Pinpoint the cell where the given text exists, returning its [X, Y] midpoint coordinate. 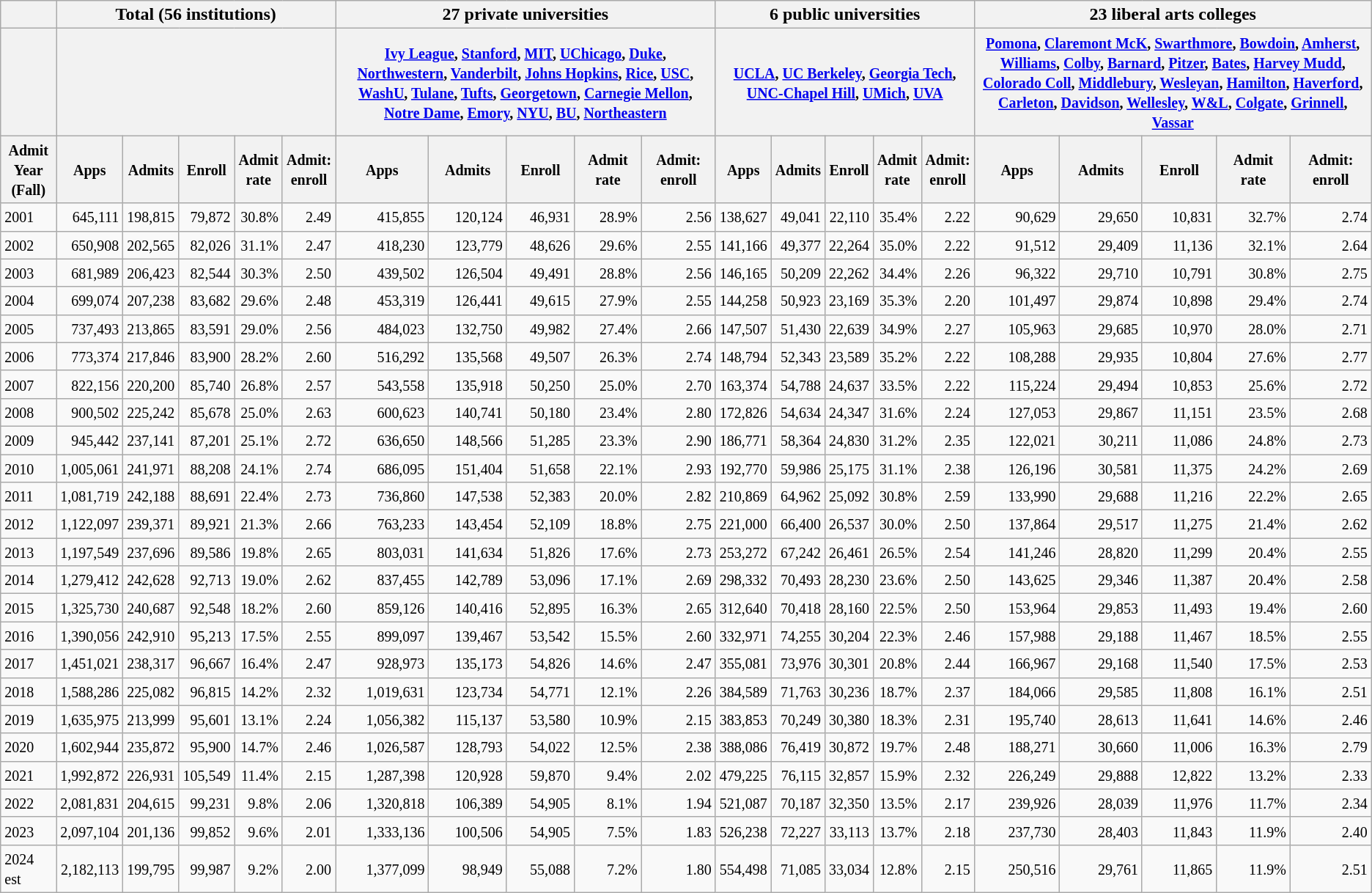
2.37 [948, 691]
70,493 [797, 580]
2010 [29, 468]
2022 [29, 803]
241,971 [151, 468]
2.79 [1331, 747]
66,400 [797, 524]
50,209 [797, 273]
2024 est [29, 868]
9.8% [259, 803]
15.5% [608, 636]
2.77 [1331, 356]
225,242 [151, 412]
29.4% [1253, 301]
120,928 [468, 775]
92,713 [207, 580]
96,815 [207, 691]
6 public universities [844, 15]
18.5% [1253, 636]
899,097 [383, 636]
54,022 [540, 747]
96,322 [1017, 273]
147,538 [468, 496]
148,794 [743, 356]
105,963 [1017, 328]
95,601 [207, 719]
11,976 [1179, 803]
12.1% [608, 691]
242,910 [151, 636]
18.2% [259, 608]
1,325,730 [89, 608]
24,347 [849, 412]
2,081,831 [89, 803]
199,795 [151, 868]
773,374 [89, 356]
1,019,631 [383, 691]
238,317 [151, 664]
25,175 [849, 468]
1,197,549 [89, 552]
2.44 [948, 664]
237,696 [151, 552]
250,516 [1017, 868]
29,710 [1101, 273]
67,242 [797, 552]
439,502 [383, 273]
23.3% [608, 440]
79,872 [207, 217]
516,292 [383, 356]
53,096 [540, 580]
UCLA, UC Berkeley, Georgia Tech,UNC-Chapel Hill, UMich, UVA [844, 82]
2.54 [948, 552]
35.3% [898, 301]
28,230 [849, 580]
383,853 [743, 719]
2005 [29, 328]
201,136 [151, 831]
71,763 [797, 691]
2.33 [1331, 775]
859,126 [383, 608]
143,454 [468, 524]
141,634 [468, 552]
99,987 [207, 868]
35.4% [898, 217]
29,585 [1101, 691]
2,097,104 [89, 831]
11,136 [1179, 245]
29,688 [1101, 496]
213,865 [151, 328]
11,216 [1179, 496]
54,771 [540, 691]
10.9% [608, 719]
100,506 [468, 831]
1,451,021 [89, 664]
27 private universities [526, 15]
50,923 [797, 301]
135,918 [468, 384]
202,565 [151, 245]
22.2% [1253, 496]
135,568 [468, 356]
221,000 [743, 524]
146,165 [743, 273]
2.93 [679, 468]
70,187 [797, 803]
206,423 [151, 273]
123,734 [468, 691]
76,419 [797, 747]
52,343 [797, 356]
95,213 [207, 636]
27.9% [608, 301]
23,589 [849, 356]
736,860 [383, 496]
1,635,975 [89, 719]
12,822 [1179, 775]
25.1% [259, 440]
479,225 [743, 775]
2002 [29, 245]
803,031 [383, 552]
49,041 [797, 217]
157,988 [1017, 636]
115,137 [468, 719]
1,320,818 [383, 803]
188,271 [1017, 747]
147,507 [743, 328]
240,687 [151, 608]
29,650 [1101, 217]
55,088 [540, 868]
137,864 [1017, 524]
128,793 [468, 747]
1,122,097 [89, 524]
89,586 [207, 552]
50,250 [540, 384]
166,967 [1017, 664]
144,258 [743, 301]
54,788 [797, 384]
30,380 [849, 719]
2.71 [1331, 328]
2.82 [679, 496]
10,898 [1179, 301]
2021 [29, 775]
133,990 [1017, 496]
123,779 [468, 245]
2.02 [679, 775]
2013 [29, 552]
29,853 [1101, 608]
2.34 [1331, 803]
29,888 [1101, 775]
142,789 [468, 580]
31.6% [898, 412]
2015 [29, 608]
53,580 [540, 719]
59,870 [540, 775]
26.5% [898, 552]
600,623 [383, 412]
30,872 [849, 747]
945,442 [89, 440]
17.1% [608, 580]
526,238 [743, 831]
1,026,587 [383, 747]
76,115 [797, 775]
2020 [29, 747]
2.01 [309, 831]
30,581 [1101, 468]
51,285 [540, 440]
30.3% [259, 273]
51,658 [540, 468]
10,853 [1179, 384]
28.2% [259, 356]
82,026 [207, 245]
19.8% [259, 552]
2018 [29, 691]
34.4% [898, 273]
217,846 [151, 356]
453,319 [383, 301]
11,375 [1179, 468]
16.1% [1253, 691]
29,761 [1101, 868]
204,615 [151, 803]
32,350 [849, 803]
90,629 [1017, 217]
2003 [29, 273]
737,493 [89, 328]
19.0% [259, 580]
19.4% [1253, 608]
2.40 [1331, 831]
1,390,056 [89, 636]
35.2% [898, 356]
2004 [29, 301]
11,299 [1179, 552]
48,626 [540, 245]
132,750 [468, 328]
12.5% [608, 747]
22,264 [849, 245]
11,086 [1179, 440]
31.2% [898, 440]
23,169 [849, 301]
28,613 [1101, 719]
554,498 [743, 868]
29,494 [1101, 384]
226,249 [1017, 775]
1,333,136 [383, 831]
26,461 [849, 552]
98,949 [468, 868]
22.1% [608, 468]
59,986 [797, 468]
2.70 [679, 384]
29,346 [1101, 580]
24,637 [849, 384]
1,056,382 [383, 719]
22,110 [849, 217]
51,430 [797, 328]
239,371 [151, 524]
29,935 [1101, 356]
7.2% [608, 868]
52,383 [540, 496]
Total (56 institutions) [196, 15]
388,086 [743, 747]
143,625 [1017, 580]
32,857 [849, 775]
521,087 [743, 803]
186,771 [743, 440]
1.83 [679, 831]
11,275 [1179, 524]
29.0% [259, 328]
33.5% [898, 384]
95,900 [207, 747]
28,160 [849, 608]
24.1% [259, 468]
22.3% [898, 636]
49,377 [797, 245]
242,188 [151, 496]
153,964 [1017, 608]
28,039 [1101, 803]
23.6% [898, 580]
9.4% [608, 775]
30,236 [849, 691]
83,591 [207, 328]
54,826 [540, 664]
35.0% [898, 245]
253,272 [743, 552]
127,053 [1017, 412]
9.6% [259, 831]
29,168 [1101, 664]
85,678 [207, 412]
15.9% [898, 775]
1.80 [679, 868]
25.6% [1253, 384]
2.80 [679, 412]
50,180 [540, 412]
29,188 [1101, 636]
126,441 [468, 301]
140,741 [468, 412]
2.59 [948, 496]
126,504 [468, 273]
54,634 [797, 412]
237,730 [1017, 831]
2001 [29, 217]
9.2% [259, 868]
52,895 [540, 608]
2.57 [309, 384]
11.7% [1253, 803]
21.3% [259, 524]
23.4% [608, 412]
52,109 [540, 524]
484,023 [383, 328]
58,364 [797, 440]
14.7% [259, 747]
26.3% [608, 356]
12.8% [898, 868]
2019 [29, 719]
543,558 [383, 384]
11.4% [259, 775]
384,589 [743, 691]
99,852 [207, 831]
18.7% [898, 691]
138,627 [743, 217]
10,831 [1179, 217]
18.3% [898, 719]
645,111 [89, 217]
2.00 [309, 868]
30,204 [849, 636]
20.8% [898, 664]
8.1% [608, 803]
1.94 [679, 803]
51,826 [540, 552]
33,113 [849, 831]
19.7% [898, 747]
71,085 [797, 868]
242,628 [151, 580]
135,173 [468, 664]
99,231 [207, 803]
126,196 [1017, 468]
1,081,719 [89, 496]
11,808 [1179, 691]
681,989 [89, 273]
53,542 [540, 636]
2.35 [948, 440]
636,650 [383, 440]
298,332 [743, 580]
24.2% [1253, 468]
73,976 [797, 664]
91,512 [1017, 245]
23 liberal arts colleges [1173, 15]
226,931 [151, 775]
29,685 [1101, 328]
22,262 [849, 273]
22,639 [849, 328]
10,804 [1179, 356]
140,416 [468, 608]
332,971 [743, 636]
11,843 [1179, 831]
207,238 [151, 301]
141,166 [743, 245]
184,066 [1017, 691]
2.18 [948, 831]
2011 [29, 496]
11,493 [1179, 608]
415,855 [383, 217]
1,377,099 [383, 868]
2.64 [1331, 245]
82,544 [207, 273]
30.0% [898, 524]
72,227 [797, 831]
210,869 [743, 496]
108,288 [1017, 356]
2.63 [309, 412]
13.2% [1253, 775]
27.4% [608, 328]
74,255 [797, 636]
2.53 [1331, 664]
2.90 [679, 440]
2.68 [1331, 412]
1,005,061 [89, 468]
106,389 [468, 803]
10,970 [1179, 328]
18.8% [608, 524]
2012 [29, 524]
686,095 [383, 468]
213,999 [151, 719]
27.6% [1253, 356]
198,815 [151, 217]
24,830 [849, 440]
87,201 [207, 440]
13.1% [259, 719]
29,409 [1101, 245]
70,249 [797, 719]
195,740 [1017, 719]
30,211 [1101, 440]
34.9% [898, 328]
2023 [29, 831]
22.4% [259, 496]
96,667 [207, 664]
24.8% [1253, 440]
85,740 [207, 384]
148,566 [468, 440]
355,081 [743, 664]
312,640 [743, 608]
33,034 [849, 868]
2016 [29, 636]
20.0% [608, 496]
1,602,944 [89, 747]
28.8% [608, 273]
89,921 [207, 524]
11,387 [1179, 580]
650,908 [89, 245]
225,082 [151, 691]
7.5% [608, 831]
105,549 [207, 775]
32.7% [1253, 217]
32.1% [1253, 245]
11,865 [1179, 868]
70,418 [797, 608]
1,279,412 [89, 580]
115,224 [1017, 384]
763,233 [383, 524]
13.5% [898, 803]
239,926 [1017, 803]
49,491 [540, 273]
220,200 [151, 384]
46,931 [540, 217]
2014 [29, 580]
101,497 [1017, 301]
26.8% [259, 384]
29,867 [1101, 412]
28.0% [1253, 328]
699,074 [89, 301]
29,874 [1101, 301]
Admit Year (Fall) [29, 169]
64,962 [797, 496]
88,691 [207, 496]
2.31 [948, 719]
17.6% [608, 552]
2007 [29, 384]
163,374 [743, 384]
11,151 [1179, 412]
1,287,398 [383, 775]
2008 [29, 412]
16.4% [259, 664]
2009 [29, 440]
900,502 [89, 412]
122,021 [1017, 440]
2017 [29, 664]
11,641 [1179, 719]
92,548 [207, 608]
21.4% [1253, 524]
28,820 [1101, 552]
192,770 [743, 468]
141,246 [1017, 552]
88,208 [207, 468]
11,006 [1179, 747]
26,537 [849, 524]
822,156 [89, 384]
30,301 [849, 664]
2.58 [1331, 580]
23.5% [1253, 412]
151,404 [468, 468]
49,615 [540, 301]
235,872 [151, 747]
11,467 [1179, 636]
10,791 [1179, 273]
172,826 [743, 412]
2.06 [309, 803]
139,467 [468, 636]
11,540 [1179, 664]
120,124 [468, 217]
2.49 [309, 217]
30,660 [1101, 747]
2006 [29, 356]
2.20 [948, 301]
1,992,872 [89, 775]
14.2% [259, 691]
28,403 [1101, 831]
49,507 [540, 356]
83,900 [207, 356]
928,973 [383, 664]
2.27 [948, 328]
837,455 [383, 580]
83,682 [207, 301]
28.9% [608, 217]
418,230 [383, 245]
22.5% [898, 608]
2.17 [948, 803]
1,588,286 [89, 691]
2,182,113 [89, 868]
49,982 [540, 328]
29,517 [1101, 524]
237,141 [151, 440]
25,092 [849, 496]
13.7% [898, 831]
